Return the [x, y] coordinate for the center point of the cell that contains the specified text.  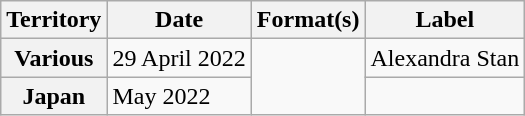
29 April 2022 [179, 58]
Label [445, 20]
Format(s) [308, 20]
Various [54, 58]
Date [179, 20]
Alexandra Stan [445, 58]
Territory [54, 20]
Japan [54, 96]
May 2022 [179, 96]
